From the cell containing the given text, extract its center point as [x, y] coordinate. 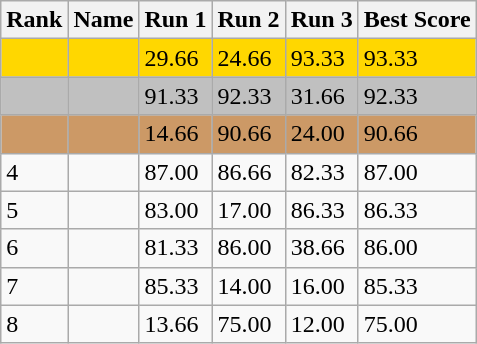
31.66 [322, 96]
4 [34, 172]
7 [34, 286]
Rank [34, 20]
16.00 [322, 286]
14.66 [176, 134]
82.33 [322, 172]
Best Score [417, 20]
13.66 [176, 324]
91.33 [176, 96]
81.33 [176, 248]
38.66 [322, 248]
24.66 [248, 58]
29.66 [176, 58]
Run 3 [322, 20]
Name [104, 20]
24.00 [322, 134]
17.00 [248, 210]
86.66 [248, 172]
6 [34, 248]
8 [34, 324]
Run 1 [176, 20]
Run 2 [248, 20]
83.00 [176, 210]
5 [34, 210]
12.00 [322, 324]
14.00 [248, 286]
